Scan for the cell matching the given text and deliver its [X, Y] coordinate at center. 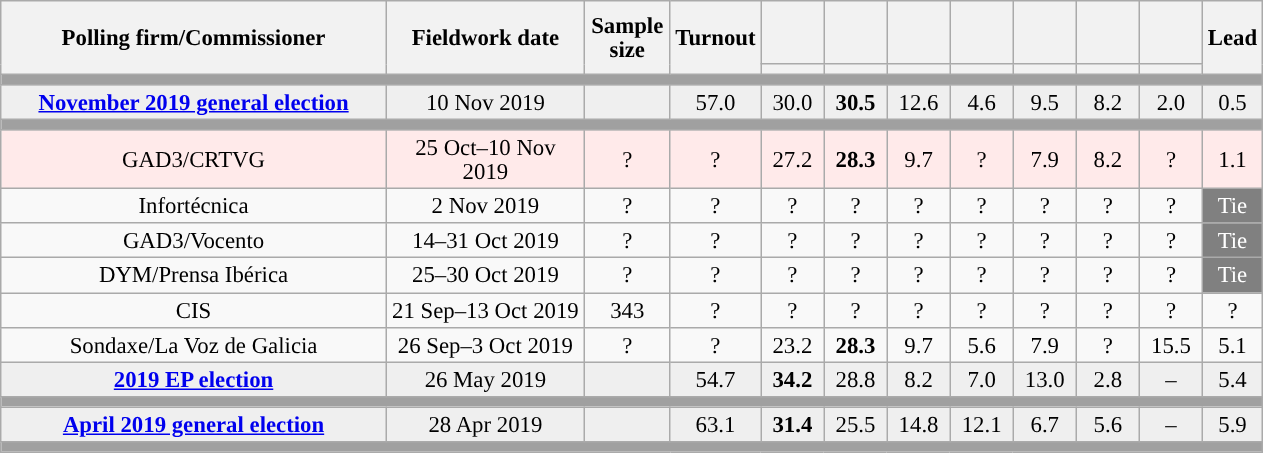
14–31 Oct 2019 [485, 242]
26 May 2019 [485, 380]
Polling firm/Commissioner [194, 38]
15.5 [1170, 344]
25.5 [856, 424]
Turnout [716, 38]
Sondaxe/La Voz de Galicia [194, 344]
25–30 Oct 2019 [485, 276]
7.0 [982, 380]
GAD3/Vocento [194, 242]
30.0 [792, 102]
5.4 [1232, 380]
2.8 [1108, 380]
4.6 [982, 102]
2 Nov 2019 [485, 206]
12.6 [918, 102]
28 Apr 2019 [485, 424]
54.7 [716, 380]
5.9 [1232, 424]
Fieldwork date [485, 38]
6.7 [1044, 424]
63.1 [716, 424]
26 Sep–3 Oct 2019 [485, 344]
23.2 [792, 344]
Infortécnica [194, 206]
31.4 [792, 424]
2019 EP election [194, 380]
CIS [194, 310]
Lead [1232, 38]
12.1 [982, 424]
November 2019 general election [194, 102]
2.0 [1170, 102]
9.5 [1044, 102]
343 [627, 310]
27.2 [792, 160]
0.5 [1232, 102]
57.0 [716, 102]
DYM/Prensa Ibérica [194, 276]
GAD3/CRTVG [194, 160]
10 Nov 2019 [485, 102]
21 Sep–13 Oct 2019 [485, 310]
5.1 [1232, 344]
34.2 [792, 380]
Sample size [627, 38]
25 Oct–10 Nov 2019 [485, 160]
1.1 [1232, 160]
30.5 [856, 102]
14.8 [918, 424]
13.0 [1044, 380]
28.8 [856, 380]
April 2019 general election [194, 424]
